Find where the given text appears and provide that cell's center as [X, Y] coordinate. 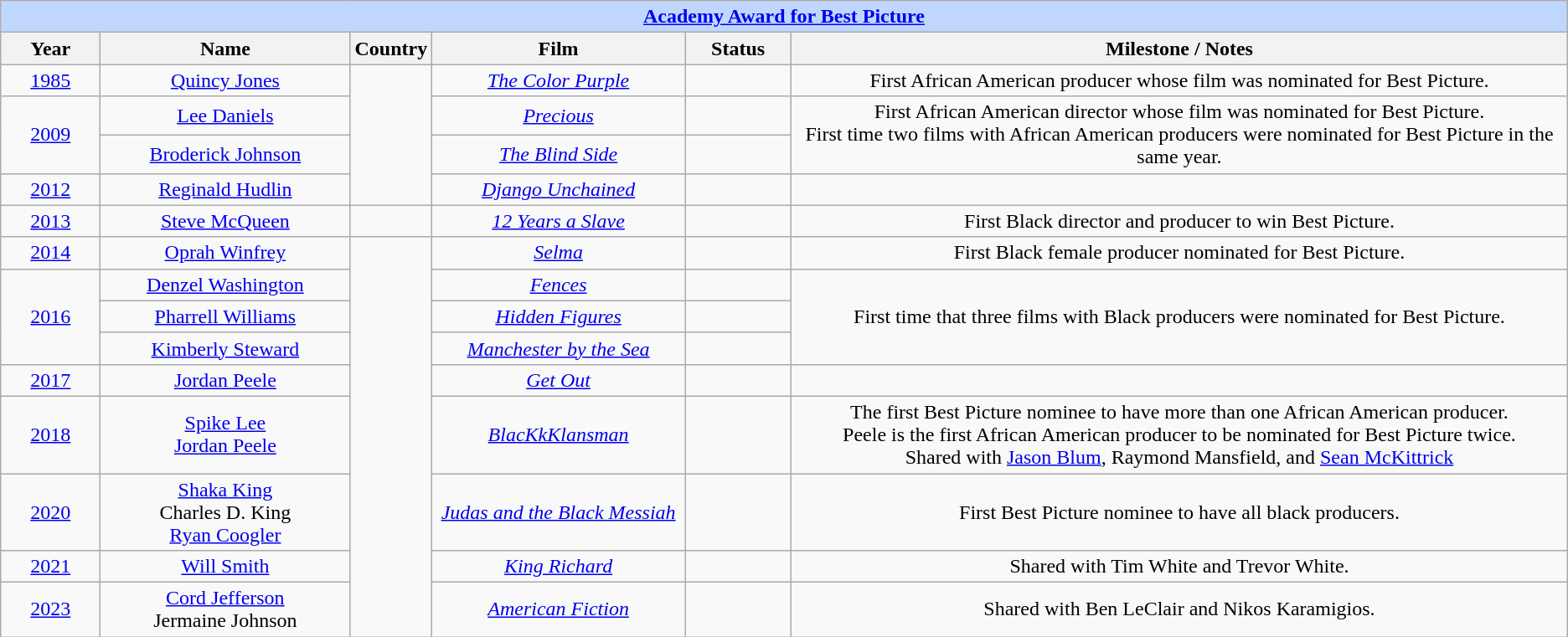
Shared with Tim White and Trevor White. [1179, 567]
Kimberly Steward [225, 348]
1985 [50, 80]
Oprah Winfrey [225, 253]
Selma [559, 253]
2023 [50, 609]
2014 [50, 253]
Spike LeeJordan Peele [225, 434]
Django Unchained [559, 189]
First Best Picture nominee to have all black producers. [1179, 512]
Academy Award for Best Picture [784, 17]
King Richard [559, 567]
Shared with Ben LeClair and Nikos Karamigios. [1179, 609]
Lee Daniels [225, 116]
First time that three films with Black producers were nominated for Best Picture. [1179, 316]
Name [225, 49]
Broderick Johnson [225, 154]
2009 [50, 135]
First Black director and producer to win Best Picture. [1179, 221]
Shaka KingCharles D. KingRyan Coogler [225, 512]
Film [559, 49]
First African American producer whose film was nominated for Best Picture. [1179, 80]
American Fiction [559, 609]
Judas and the Black Messiah [559, 512]
Denzel Washington [225, 285]
Country [391, 49]
2018 [50, 434]
Fences [559, 285]
Steve McQueen [225, 221]
Precious [559, 116]
Reginald Hudlin [225, 189]
Pharrell Williams [225, 316]
BlacKkKlansman [559, 434]
Manchester by the Sea [559, 348]
Will Smith [225, 567]
2021 [50, 567]
First Black female producer nominated for Best Picture. [1179, 253]
The Blind Side [559, 154]
Milestone / Notes [1179, 49]
Cord JeffersonJermaine Johnson [225, 609]
Status [739, 49]
12 Years a Slave [559, 221]
Get Out [559, 380]
2016 [50, 316]
Hidden Figures [559, 316]
2017 [50, 380]
Quincy Jones [225, 80]
Jordan Peele [225, 380]
Year [50, 49]
The Color Purple [559, 80]
2013 [50, 221]
2012 [50, 189]
2020 [50, 512]
